Return the [x, y] coordinate for the center point of the cell that contains the specified text.  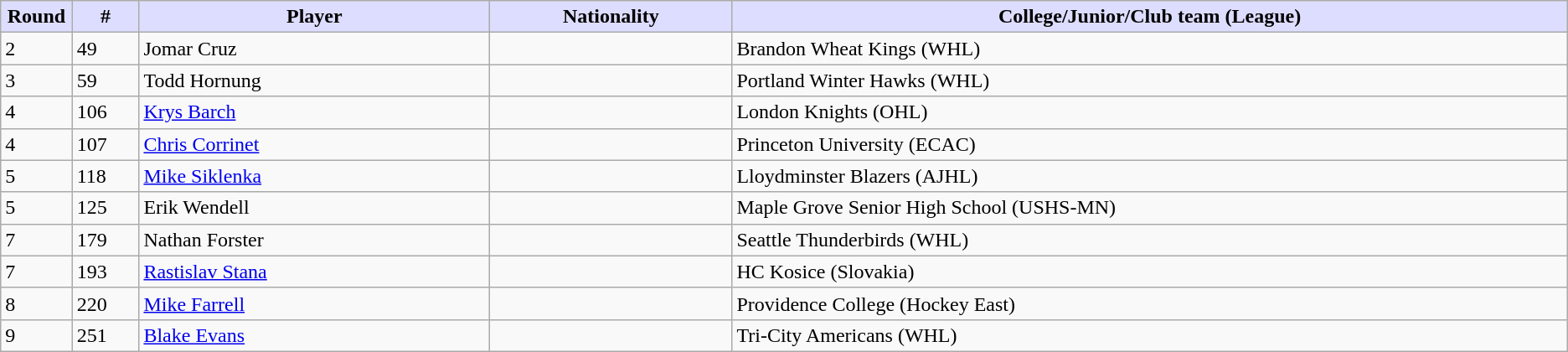
179 [106, 240]
Erik Wendell [315, 208]
# [106, 17]
Player [315, 17]
Princeton University (ECAC) [1149, 144]
Blake Evans [315, 335]
Tri-City Americans (WHL) [1149, 335]
Maple Grove Senior High School (USHS-MN) [1149, 208]
9 [37, 335]
2 [37, 49]
193 [106, 272]
Mike Farrell [315, 303]
3 [37, 80]
Nathan Forster [315, 240]
Providence College (Hockey East) [1149, 303]
220 [106, 303]
Nationality [611, 17]
107 [106, 144]
59 [106, 80]
Portland Winter Hawks (WHL) [1149, 80]
Brandon Wheat Kings (WHL) [1149, 49]
125 [106, 208]
College/Junior/Club team (League) [1149, 17]
Todd Hornung [315, 80]
Jomar Cruz [315, 49]
Rastislav Stana [315, 272]
Mike Siklenka [315, 176]
London Knights (OHL) [1149, 112]
8 [37, 303]
106 [106, 112]
HC Kosice (Slovakia) [1149, 272]
49 [106, 49]
Lloydminster Blazers (AJHL) [1149, 176]
Chris Corrinet [315, 144]
Krys Barch [315, 112]
Seattle Thunderbirds (WHL) [1149, 240]
Round [37, 17]
251 [106, 335]
118 [106, 176]
